Determine the [x, y] coordinate at the center of the cell enclosing the given text.  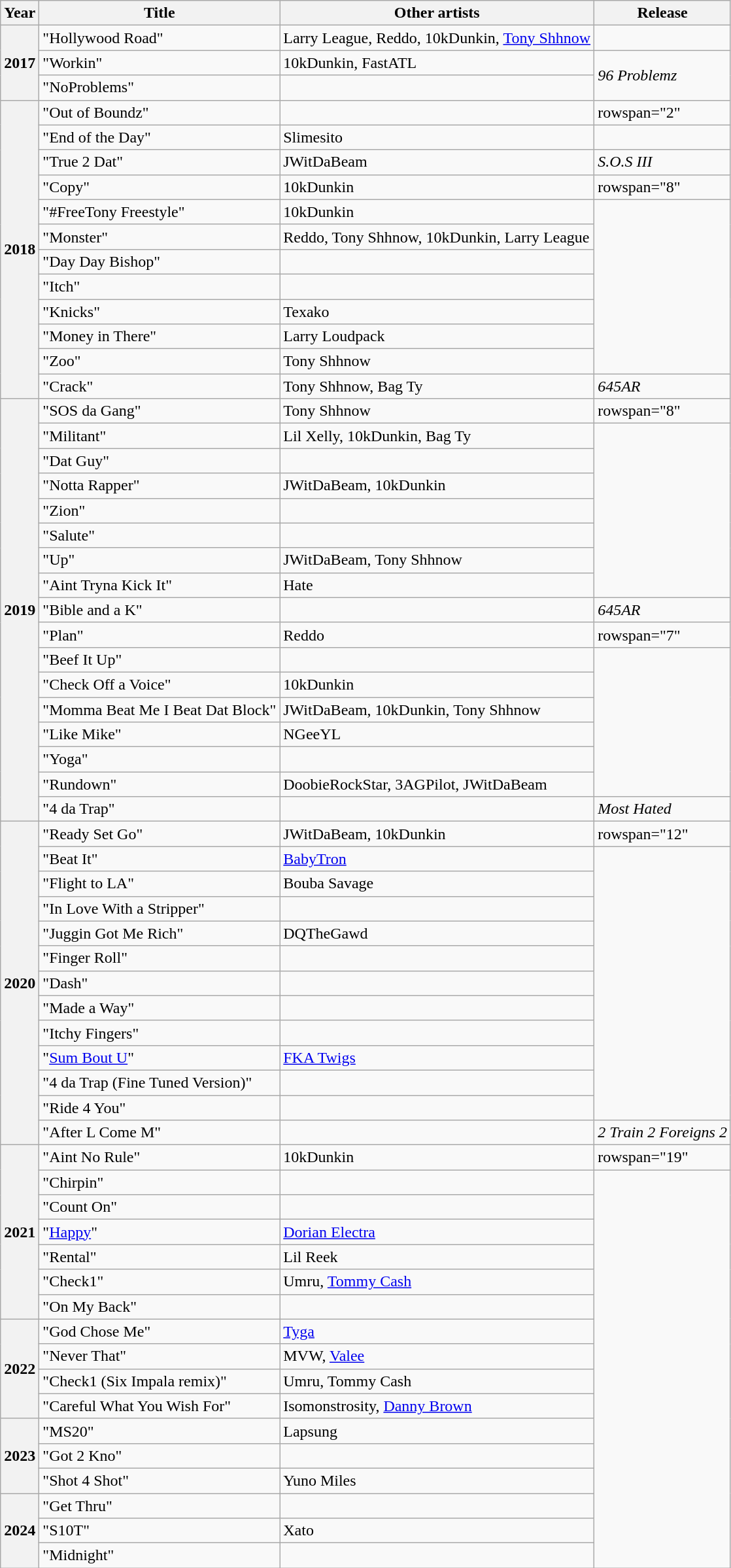
"Aint No Rule" [160, 1158]
"Rundown" [160, 784]
"Hollywood Road" [160, 38]
rowspan="19" [663, 1158]
Tony Shhnow, Bag Ty [437, 386]
"Monster" [160, 237]
S.O.S III [663, 162]
"NoProblems" [160, 88]
"End of the Day" [160, 137]
"Like Mike" [160, 735]
"S10T" [160, 1531]
96 Problemz [663, 75]
Bouba Savage [437, 884]
"Finger Roll" [160, 958]
FKA Twigs [437, 1058]
"Knicks" [160, 312]
BabyTron [437, 859]
Most Hated [663, 809]
Texako [437, 312]
2022 [20, 1369]
Larry League, Reddo, 10kDunkin, Tony Shhnow [437, 38]
2018 [20, 250]
2019 [20, 610]
"Midnight" [160, 1556]
"True 2 Dat" [160, 162]
2 Train 2 Foreigns 2 [663, 1133]
Title [160, 13]
"Zoo" [160, 361]
10kDunkin, FastATL [437, 63]
"In Love With a Stripper" [160, 909]
"#FreeTony Freestyle" [160, 212]
"Money in There" [160, 337]
"Itch" [160, 286]
"Copy" [160, 187]
Larry Loudpack [437, 337]
Dorian Electra [437, 1232]
Other artists [437, 13]
JWitDaBeam, 10kDunkin, Tony Shhnow [437, 709]
Slimesito [437, 137]
2023 [20, 1456]
Hate [437, 585]
"On My Back" [160, 1307]
NGeeYL [437, 735]
"Salute" [160, 535]
rowspan="12" [663, 834]
"Sum Bout U" [160, 1058]
"Get Thru" [160, 1505]
"Shot 4 Shot" [160, 1480]
Isomonstrosity, Danny Brown [437, 1406]
2021 [20, 1232]
Xato [437, 1531]
"Day Day Bishop" [160, 261]
"Ride 4 You" [160, 1108]
Year [20, 13]
"Up" [160, 560]
"Ready Set Go" [160, 834]
MVW, Valee [437, 1356]
"Militant" [160, 436]
"Aint Tryna Kick It" [160, 585]
rowspan="7" [663, 635]
"Workin" [160, 63]
"Careful What You Wish For" [160, 1406]
"God Chose Me" [160, 1331]
"SOS da Gang" [160, 411]
"Count On" [160, 1207]
Release [663, 13]
"Made a Way" [160, 1008]
DoobieRockStar, 3AGPilot, JWitDaBeam [437, 784]
"Momma Beat Me I Beat Dat Block" [160, 709]
"After L Come M" [160, 1133]
JWitDaBeam, Tony Shhnow [437, 560]
"4 da Trap (Fine Tuned Version)" [160, 1082]
Tyga [437, 1331]
rowspan="2" [663, 112]
Lapsung [437, 1431]
"Check1" [160, 1282]
"Never That" [160, 1356]
DQTheGawd [437, 933]
"Dash" [160, 983]
"Flight to LA" [160, 884]
"Got 2 Kno" [160, 1456]
"Beef It Up" [160, 659]
"Notta Rapper" [160, 486]
"Beat It" [160, 859]
Reddo [437, 635]
Lil Reek [437, 1257]
2024 [20, 1530]
"Happy" [160, 1232]
"Check Off a Voice" [160, 684]
2020 [20, 983]
"Check1 (Six Impala remix)" [160, 1381]
"Rental" [160, 1257]
"Dat Guy" [160, 461]
"Bible and a K" [160, 610]
"Zion" [160, 510]
"4 da Trap" [160, 809]
Reddo, Tony Shhnow, 10kDunkin, Larry League [437, 237]
"Out of Boundz" [160, 112]
"Crack" [160, 386]
"Itchy Fingers" [160, 1033]
"Yoga" [160, 759]
"Chirpin" [160, 1182]
"MS20" [160, 1431]
Yuno Miles [437, 1480]
"Plan" [160, 635]
Lil Xelly, 10kDunkin, Bag Ty [437, 436]
"Juggin Got Me Rich" [160, 933]
JWitDaBeam [437, 162]
2017 [20, 63]
